Determine the (X, Y) coordinate at the center of the cell enclosing the given text.  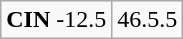
CIN -12.5 (56, 19)
46.5.5 (148, 19)
